For the text-containing cell, return its midpoint in [X, Y] coordinate format. 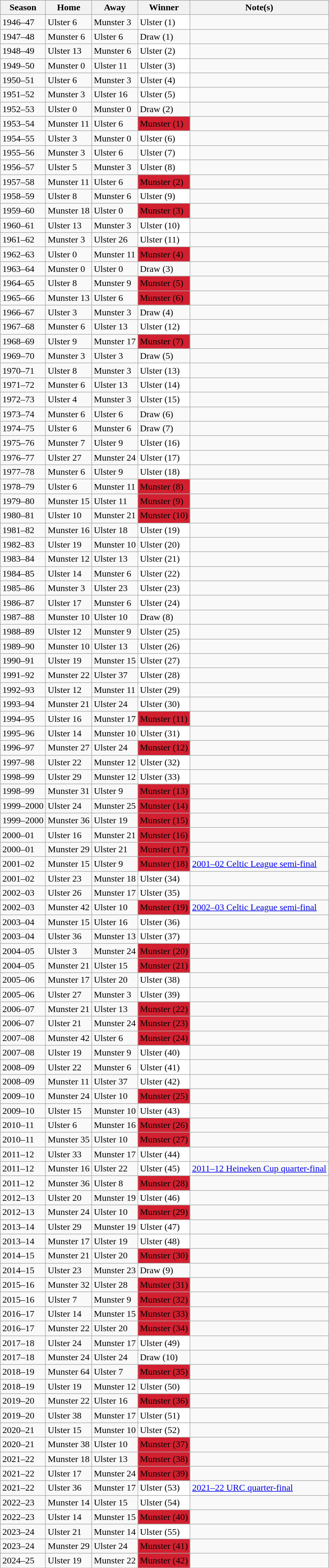
Ulster (37) [164, 937]
1964–65 [23, 283]
Ulster (29) [164, 690]
Munster (24) [164, 1038]
1976–77 [23, 458]
1952–53 [23, 109]
Ulster 18 [115, 530]
Ulster (25) [164, 631]
Munster (31) [164, 1285]
Munster 35 [69, 1140]
Ulster (43) [164, 1111]
1960–61 [23, 225]
Munster (27) [164, 1140]
Ulster (3) [164, 66]
Munster (22) [164, 1009]
1989–90 [23, 646]
Ulster 38 [69, 1415]
1981–82 [23, 530]
1975–76 [23, 443]
Draw (4) [164, 312]
Munster (32) [164, 1299]
Munster (20) [164, 951]
Munster (16) [164, 835]
Ulster (54) [164, 1502]
1962–63 [23, 254]
Munster (10) [164, 516]
1973–74 [23, 414]
Ulster (45) [164, 1169]
Munster (18) [164, 864]
1977–78 [23, 472]
Munster 38 [69, 1444]
1956–57 [23, 167]
Munster 23 [115, 1270]
Munster 64 [69, 1372]
Munster (21) [164, 966]
Note(s) [259, 8]
Munster (38) [164, 1459]
Draw (6) [164, 414]
Ulster (27) [164, 661]
1966–67 [23, 312]
1953–54 [23, 124]
Munster (6) [164, 298]
Ulster (42) [164, 1081]
Ulster (13) [164, 370]
1983–84 [23, 559]
2001–02 Celtic League semi-final [259, 864]
1967–68 [23, 327]
Draw (1) [164, 37]
1995–96 [23, 733]
Ulster (8) [164, 167]
Ulster (23) [164, 588]
Draw (2) [164, 109]
Ulster (46) [164, 1198]
Munster (42) [164, 1560]
Munster (33) [164, 1314]
Ulster (34) [164, 878]
Ulster (48) [164, 1241]
Ulster (10) [164, 225]
Munster (23) [164, 1023]
Munster (7) [164, 341]
Munster (37) [164, 1444]
1971–72 [23, 385]
Munster (15) [164, 820]
Munster (39) [164, 1473]
Munster (5) [164, 283]
1972–73 [23, 399]
Munster (9) [164, 501]
Ulster (49) [164, 1343]
1957–58 [23, 182]
1946–47 [23, 22]
1988–89 [23, 631]
1948–49 [23, 51]
Munster (11) [164, 719]
Ulster (47) [164, 1227]
Munster (34) [164, 1328]
Ulster (31) [164, 733]
Munster (28) [164, 1183]
Home [69, 8]
Ulster 5 [69, 167]
Ulster (41) [164, 1067]
Ulster (53) [164, 1488]
Munster (35) [164, 1372]
Ulster (12) [164, 327]
Munster (41) [164, 1546]
Ulster (28) [164, 675]
1982–83 [23, 545]
Draw (7) [164, 429]
1961–62 [23, 240]
Ulster (18) [164, 472]
Ulster (52) [164, 1430]
Ulster (35) [164, 893]
Ulster (21) [164, 559]
1954–55 [23, 138]
2002–03 Celtic League semi-final [259, 908]
Draw (5) [164, 356]
1955–56 [23, 153]
Munster (13) [164, 791]
1990–91 [23, 661]
1980–81 [23, 516]
Ulster (38) [164, 980]
1970–71 [23, 370]
Munster 7 [69, 443]
Munster (17) [164, 849]
Draw (8) [164, 617]
1963–64 [23, 269]
Munster 32 [69, 1285]
Ulster (6) [164, 138]
Munster (14) [164, 806]
1993–94 [23, 704]
1986–87 [23, 602]
Ulster 28 [115, 1285]
Ulster (24) [164, 602]
Ulster (2) [164, 51]
1979–80 [23, 501]
Ulster (33) [164, 777]
Ulster (15) [164, 399]
Ulster 33 [69, 1154]
Ulster (26) [164, 646]
Munster (26) [164, 1125]
Ulster (20) [164, 545]
Ulster (32) [164, 762]
1947–48 [23, 37]
1985–86 [23, 588]
Ulster (4) [164, 80]
Munster (1) [164, 124]
Munster 25 [115, 806]
1991–92 [23, 675]
Munster (2) [164, 182]
Ulster (17) [164, 458]
Ulster (14) [164, 385]
Ulster (55) [164, 1531]
1959–60 [23, 211]
Ulster (50) [164, 1386]
1984–85 [23, 574]
Ulster (30) [164, 704]
Ulster (44) [164, 1154]
Draw (3) [164, 269]
Munster (8) [164, 487]
Ulster (39) [164, 994]
Munster (40) [164, 1517]
Ulster (5) [164, 95]
1969–70 [23, 356]
Munster (19) [164, 908]
1996–97 [23, 748]
Munster (12) [164, 748]
1968–69 [23, 341]
Munster (30) [164, 1256]
Munster (4) [164, 254]
Munster (25) [164, 1096]
Ulster (9) [164, 196]
Munster (3) [164, 211]
1950–51 [23, 80]
1997–98 [23, 762]
Ulster (11) [164, 240]
Ulster (51) [164, 1415]
Draw (9) [164, 1270]
Ulster (36) [164, 922]
1978–79 [23, 487]
Munster (36) [164, 1401]
2011–12 Heineken Cup quarter-final [259, 1169]
Winner [164, 8]
1958–59 [23, 196]
1951–52 [23, 95]
1974–75 [23, 429]
Ulster (19) [164, 530]
Munster 31 [69, 791]
1949–50 [23, 66]
Away [115, 8]
Ulster (40) [164, 1052]
Ulster (16) [164, 443]
Munster 27 [69, 748]
Ulster (7) [164, 153]
Ulster (1) [164, 22]
Munster (29) [164, 1212]
1987–88 [23, 617]
1992–93 [23, 690]
Ulster 4 [69, 399]
1965–66 [23, 298]
2021–22 URC quarter-final [259, 1488]
2024–25 [23, 1560]
Season [23, 8]
Draw (10) [164, 1358]
Ulster (22) [164, 574]
1994–95 [23, 719]
